Determine the [x, y] coordinate at the center of the cell enclosing the given text.  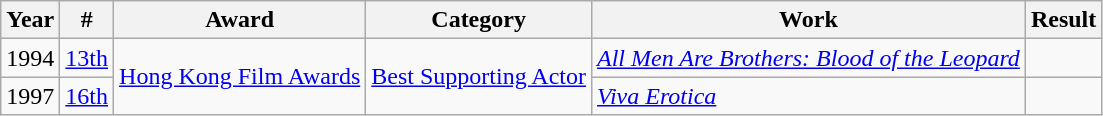
Hong Kong Film Awards [240, 77]
Viva Erotica [808, 96]
Best Supporting Actor [479, 77]
Category [479, 20]
# [87, 20]
Award [240, 20]
13th [87, 58]
Work [808, 20]
Result [1063, 20]
All Men Are Brothers: Blood of the Leopard [808, 58]
16th [87, 96]
1997 [30, 96]
Year [30, 20]
1994 [30, 58]
